Provide the [x, y] coordinate of the cell's center where the given text is located.  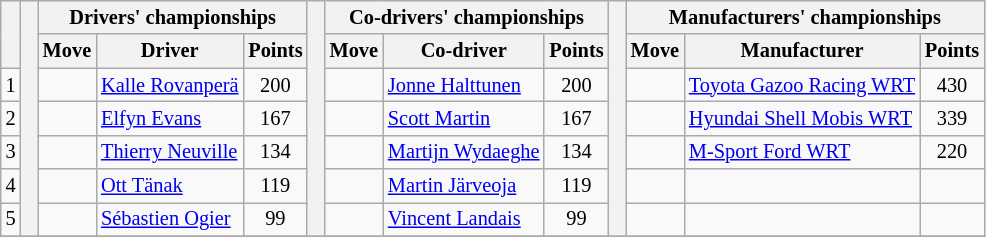
220 [952, 152]
339 [952, 118]
Sébastien Ogier [170, 219]
Kalle Rovanperä [170, 85]
Martin Järveoja [464, 186]
Toyota Gazoo Racing WRT [802, 85]
Co-driver [464, 51]
Vincent Landais [464, 219]
2 [11, 118]
Ott Tänak [170, 186]
Driver [170, 51]
Hyundai Shell Mobis WRT [802, 118]
Elfyn Evans [170, 118]
Martijn Wydaeghe [464, 152]
3 [11, 152]
Drivers' championships [173, 17]
Scott Martin [464, 118]
Manufacturers' championships [805, 17]
4 [11, 186]
Manufacturer [802, 51]
430 [952, 85]
5 [11, 219]
1 [11, 85]
Co-drivers' championships [467, 17]
M-Sport Ford WRT [802, 152]
Thierry Neuville [170, 152]
Jonne Halttunen [464, 85]
